Extract the (x, y) coordinate from the center of the cell holding the provided text.  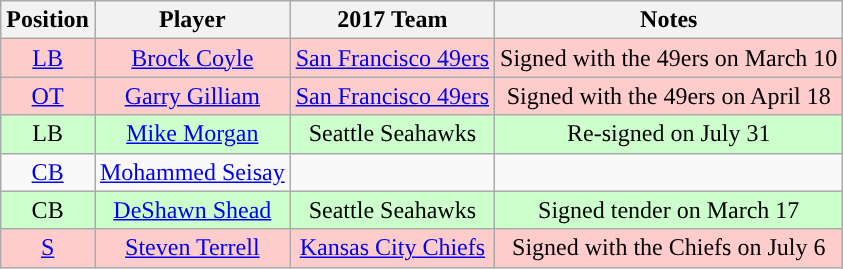
Signed with the 49ers on April 18 (669, 96)
Garry Gilliam (192, 96)
Re-signed on July 31 (669, 134)
Signed tender on March 17 (669, 210)
Mike Morgan (192, 134)
Mohammed Seisay (192, 172)
Notes (669, 20)
Signed with the 49ers on March 10 (669, 58)
Kansas City Chiefs (392, 248)
DeShawn Shead (192, 210)
Player (192, 20)
OT (48, 96)
2017 Team (392, 20)
Position (48, 20)
Steven Terrell (192, 248)
Brock Coyle (192, 58)
S (48, 248)
Signed with the Chiefs on July 6 (669, 248)
